Find where the given text appears and provide that cell's center as [X, Y] coordinate. 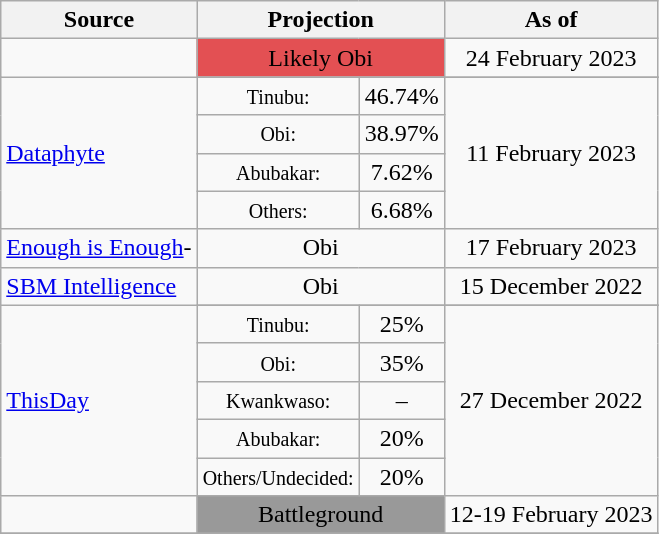
SBM Intelligence [99, 286]
7.62% [402, 172]
Enough is Enough- [99, 248]
Source [99, 20]
11 February 2023 [551, 153]
Projection [320, 20]
Others/Undecided: [278, 477]
27 December 2022 [551, 400]
As of [551, 20]
– [402, 400]
15 December 2022 [551, 286]
Battleground [320, 515]
24 February 2023 [551, 58]
46.74% [402, 96]
12-19 February 2023 [551, 515]
Dataphyte [99, 153]
35% [402, 362]
Others: [278, 210]
Kwankwaso: [278, 400]
Likely Obi [320, 58]
6.68% [402, 210]
ThisDay [99, 400]
38.97% [402, 134]
17 February 2023 [551, 248]
25% [402, 324]
